Capture the cell that displays the provided text and extract its [x, y] central coordinate. 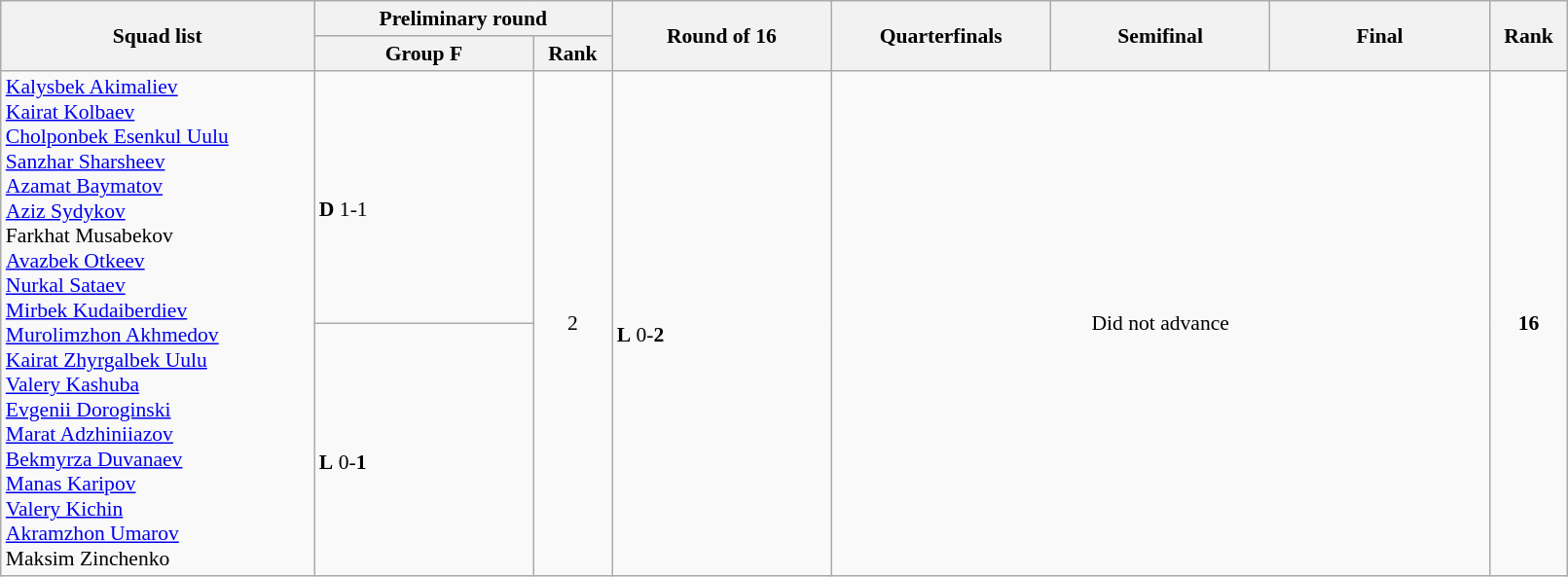
L 0-1 [424, 450]
Final [1380, 35]
2 [572, 323]
Quarterfinals [940, 35]
D 1-1 [424, 197]
Preliminary round [463, 18]
16 [1528, 323]
Semifinal [1160, 35]
Squad list [158, 35]
Did not advance [1160, 323]
Round of 16 [722, 35]
Group F [424, 54]
L 0-2 [722, 323]
